Search for the cell housing the specified text and yield its (X, Y) center coordinate. 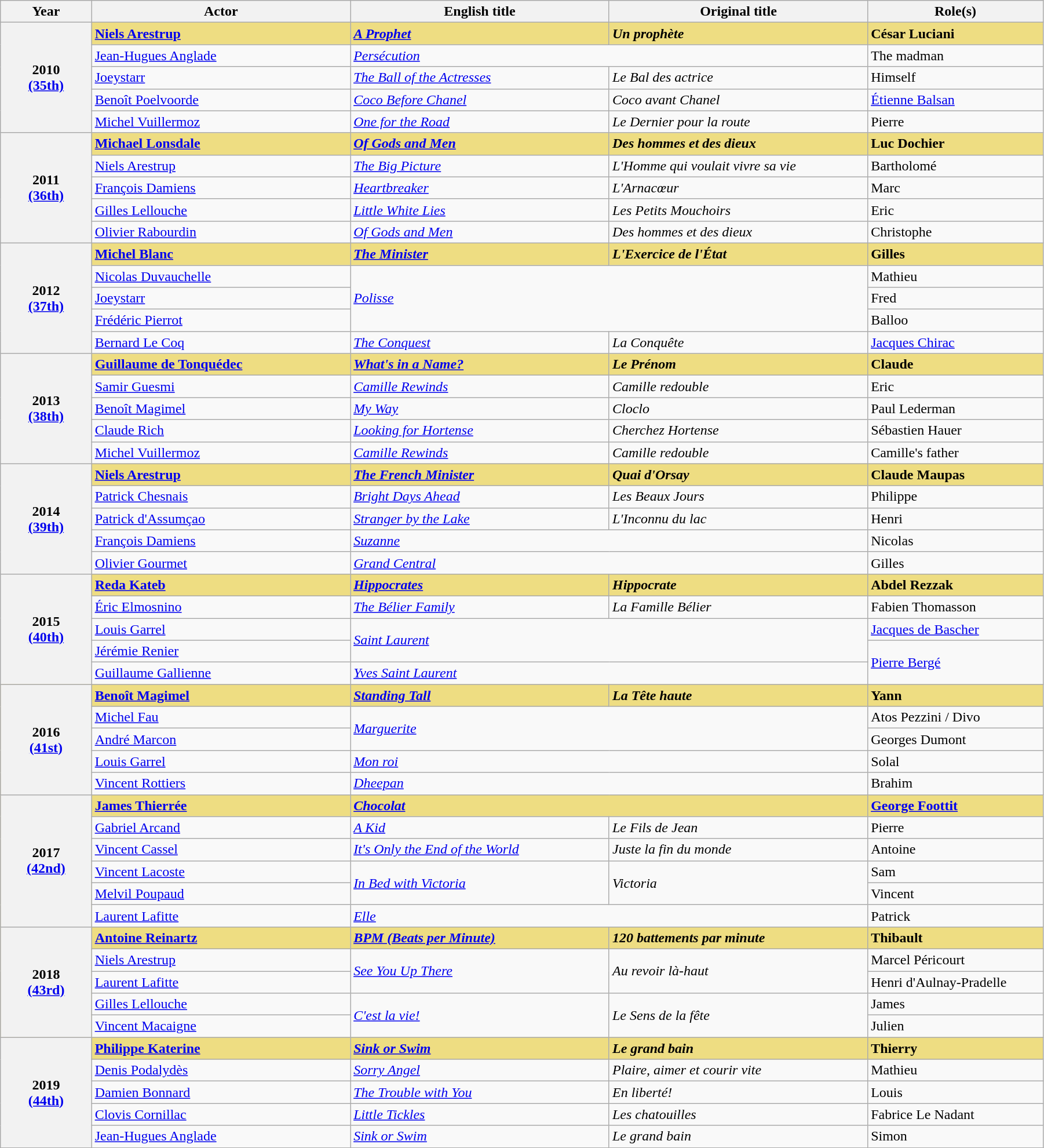
Role(s) (956, 12)
Antoine Reinartz (221, 938)
Juste la fin du monde (738, 850)
Au revoir là-haut (738, 971)
Looking for Hortense (480, 431)
Christophe (956, 232)
Coco avant Chanel (738, 100)
Michel Fau (221, 717)
Paul Lederman (956, 409)
BPM (Beats per Minute) (480, 938)
Henri d'Aulnay-Pradelle (956, 982)
En liberté! (738, 1092)
Marc (956, 188)
Suzanne (609, 541)
Original title (738, 12)
Pierre Bergé (956, 662)
Fabrice Le Nadant (956, 1114)
Jérémie Renier (221, 651)
Victoria (738, 883)
L'Inconnu du lac (738, 519)
Le Bal des actrice (738, 78)
Claude Rich (221, 431)
Julien (956, 1026)
Clovis Cornillac (221, 1114)
La Conquête (738, 342)
George Foottit (956, 806)
2014(39th) (46, 519)
Nicolas (956, 541)
Guillaume Gallienne (221, 673)
Vincent Rottiers (221, 783)
Abdel Rezzak (956, 585)
Little Tickles (480, 1114)
Benoît Poelvoorde (221, 100)
Camille's father (956, 453)
A Kid (480, 828)
The Minister (480, 254)
Guillaume de Tonquédec (221, 365)
Stranger by the Lake (480, 519)
Les Beaux Jours (738, 497)
Un prophète (738, 34)
Atos Pezzini / Divo (956, 717)
Coco Before Chanel (480, 100)
Étienne Balsan (956, 100)
Himself (956, 78)
Cherchez Hortense (738, 431)
Bartholomé (956, 166)
Hippocrates (480, 585)
La Famille Bélier (738, 607)
The Big Picture (480, 166)
2011(36th) (46, 188)
Louis (956, 1092)
It's Only the End of the World (480, 850)
James Thierrée (221, 806)
Luc Dochier (956, 144)
Standing Tall (480, 695)
Bernard Le Coq (221, 342)
Jacques de Bascher (956, 629)
2012(37th) (46, 298)
Sorry Angel (480, 1070)
A Prophet (480, 34)
Henri (956, 519)
Bright Days Ahead (480, 497)
Polisse (609, 298)
Sébastien Hauer (956, 431)
Simon (956, 1136)
L'Exercice de l'État (738, 254)
Yves Saint Laurent (609, 673)
Marcel Péricourt (956, 960)
Le Dernier pour la route (738, 122)
Michel Blanc (221, 254)
2010(35th) (46, 78)
2013(38th) (46, 409)
Antoine (956, 850)
The Ball of the Actresses (480, 78)
Chocolat (609, 806)
Philippe Katerine (221, 1048)
Plaire, aimer et courir vite (738, 1070)
Damien Bonnard (221, 1092)
Le Fils de Jean (738, 828)
Dheepan (609, 783)
2015(40th) (46, 629)
Patrick (956, 916)
2017(42nd) (46, 861)
C'est la vie! (480, 1015)
James (956, 1004)
Actor (221, 12)
Jacques Chirac (956, 342)
2018(43rd) (46, 982)
Balloo (956, 320)
Fabien Thomasson (956, 607)
L'Arnacœur (738, 188)
Grand Central (609, 563)
The French Minister (480, 475)
Vincent (956, 894)
Hippocrate (738, 585)
Brahim (956, 783)
Michael Lonsdale (221, 144)
Patrick Chesnais (221, 497)
Yann (956, 695)
Les chatouilles (738, 1114)
Thibault (956, 938)
Thierry (956, 1048)
The Conquest (480, 342)
Nicolas Duvauchelle (221, 276)
See You Up There (480, 971)
Olivier Rabourdin (221, 232)
Persécution (609, 56)
Denis Podalydès (221, 1070)
Olivier Gourmet (221, 563)
120 battements par minute (738, 938)
Year (46, 12)
Philippe (956, 497)
The Bélier Family (480, 607)
Claude Maupas (956, 475)
César Luciani (956, 34)
Cloclo (738, 409)
Heartbreaker (480, 188)
Les Petits Mouchoirs (738, 210)
2016(41st) (46, 739)
Vincent Lacoste (221, 872)
Saint Laurent (609, 640)
La Tête haute (738, 695)
Mon roi (609, 761)
My Way (480, 409)
Le Sens de la fête (738, 1015)
Reda Kateb (221, 585)
Frédéric Pierrot (221, 320)
Le Prénom (738, 365)
Samir Guesmi (221, 387)
Georges Dumont (956, 739)
Sam (956, 872)
Melvil Poupaud (221, 894)
L'Homme qui voulait vivre sa vie (738, 166)
André Marcon (221, 739)
English title (480, 12)
Patrick d'Assumçao (221, 519)
Vincent Cassel (221, 850)
The madman (956, 56)
Marguerite (609, 728)
In Bed with Victoria (480, 883)
What's in a Name? (480, 365)
Elle (609, 916)
Fred (956, 298)
Quai d'Orsay (738, 475)
Claude (956, 365)
Gabriel Arcand (221, 828)
Éric Elmosnino (221, 607)
2019(44th) (46, 1092)
Vincent Macaigne (221, 1026)
Solal (956, 761)
Little White Lies (480, 210)
One for the Road (480, 122)
The Trouble with You (480, 1092)
